Search for the cell housing the specified text and yield its [x, y] center coordinate. 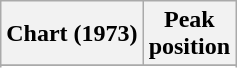
Peakposition [189, 34]
Chart (1973) [72, 34]
